From the cell containing the given text, extract its center point as (X, Y) coordinate. 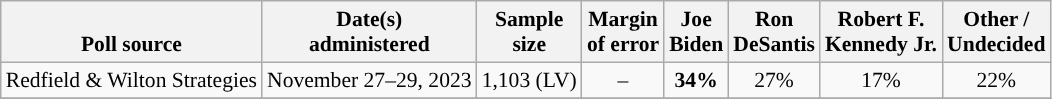
Redfield & Wilton Strategies (132, 80)
1,103 (LV) (530, 80)
17% (881, 80)
Robert F.Kennedy Jr. (881, 32)
Samplesize (530, 32)
November 27–29, 2023 (370, 80)
RonDeSantis (774, 32)
Date(s)administered (370, 32)
Marginof error (623, 32)
Poll source (132, 32)
34% (696, 80)
22% (996, 80)
– (623, 80)
JoeBiden (696, 32)
Other /Undecided (996, 32)
27% (774, 80)
